From the cell containing the given text, extract its center point as [x, y] coordinate. 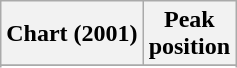
Peakposition [189, 34]
Chart (2001) [72, 34]
